Scan for the cell matching the given text and deliver its (X, Y) coordinate at center. 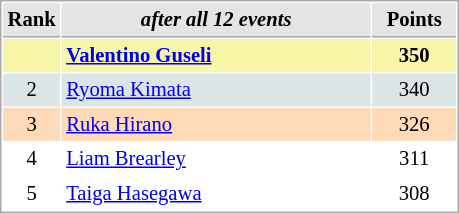
308 (414, 194)
after all 12 events (216, 20)
5 (32, 194)
3 (32, 124)
311 (414, 158)
326 (414, 124)
Ryoma Kimata (216, 90)
350 (414, 56)
Liam Brearley (216, 158)
Points (414, 20)
Taiga Hasegawa (216, 194)
2 (32, 90)
4 (32, 158)
Rank (32, 20)
Valentino Guseli (216, 56)
Ruka Hirano (216, 124)
340 (414, 90)
